Determine the (X, Y) coordinate at the center of the cell enclosing the given text.  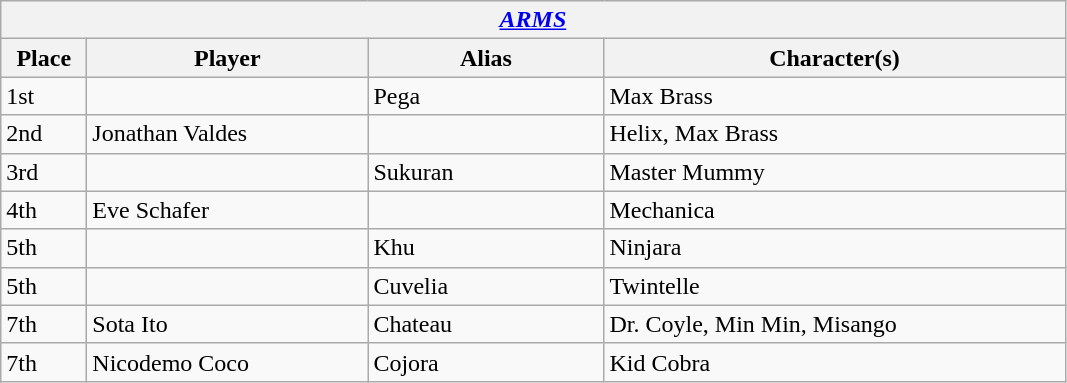
Ninjara (834, 248)
ARMS (533, 20)
1st (44, 96)
Sukuran (486, 172)
Helix, Max Brass (834, 134)
Chateau (486, 324)
Jonathan Valdes (228, 134)
Nicodemo Coco (228, 362)
Khu (486, 248)
Alias (486, 58)
Twintelle (834, 286)
Cuvelia (486, 286)
Eve Schafer (228, 210)
Place (44, 58)
Kid Cobra (834, 362)
2nd (44, 134)
Pega (486, 96)
Character(s) (834, 58)
Dr. Coyle, Min Min, Misango (834, 324)
Max Brass (834, 96)
4th (44, 210)
Cojora (486, 362)
Mechanica (834, 210)
Player (228, 58)
Master Mummy (834, 172)
Sota Ito (228, 324)
3rd (44, 172)
